Capture the cell that displays the provided text and extract its [X, Y] central coordinate. 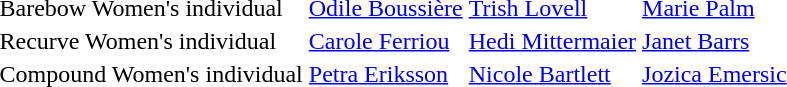
Hedi Mittermaier [552, 41]
Carole Ferriou [386, 41]
